Search for the cell housing the specified text and yield its (X, Y) center coordinate. 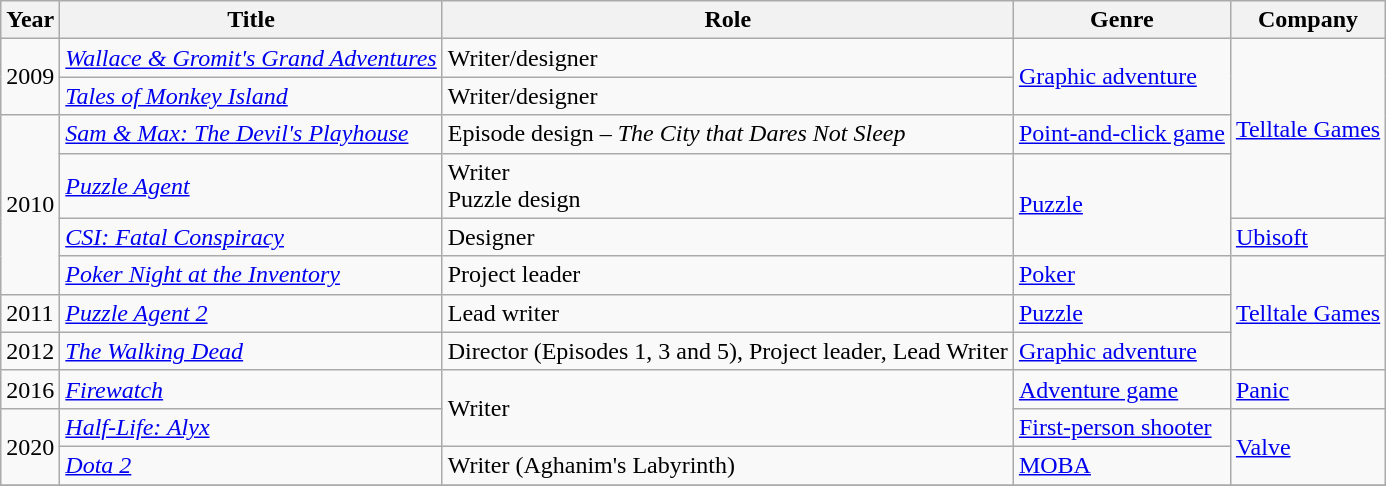
Ubisoft (1308, 237)
Wallace & Gromit's Grand Adventures (251, 58)
WriterPuzzle design (728, 186)
Title (251, 20)
Puzzle Agent 2 (251, 313)
Point-and-click game (1122, 134)
Designer (728, 237)
2016 (30, 389)
Half-Life: Alyx (251, 427)
Adventure game (1122, 389)
First-person shooter (1122, 427)
CSI: Fatal Conspiracy (251, 237)
Valve (1308, 446)
Dota 2 (251, 465)
Lead writer (728, 313)
Firewatch (251, 389)
2020 (30, 446)
Role (728, 20)
Panic (1308, 389)
Project leader (728, 275)
Year (30, 20)
MOBA (1122, 465)
Writer (Aghanim's Labyrinth) (728, 465)
2011 (30, 313)
The Walking Dead (251, 351)
Poker Night at the Inventory (251, 275)
Episode design – The City that Dares Not Sleep (728, 134)
Genre (1122, 20)
Poker (1122, 275)
Tales of Monkey Island (251, 96)
Writer (728, 408)
Company (1308, 20)
Puzzle Agent (251, 186)
2010 (30, 204)
2009 (30, 77)
Director (Episodes 1, 3 and 5), Project leader, Lead Writer (728, 351)
2012 (30, 351)
Sam & Max: The Devil's Playhouse (251, 134)
